Provide the [x, y] coordinate of the cell's center where the given text is located.  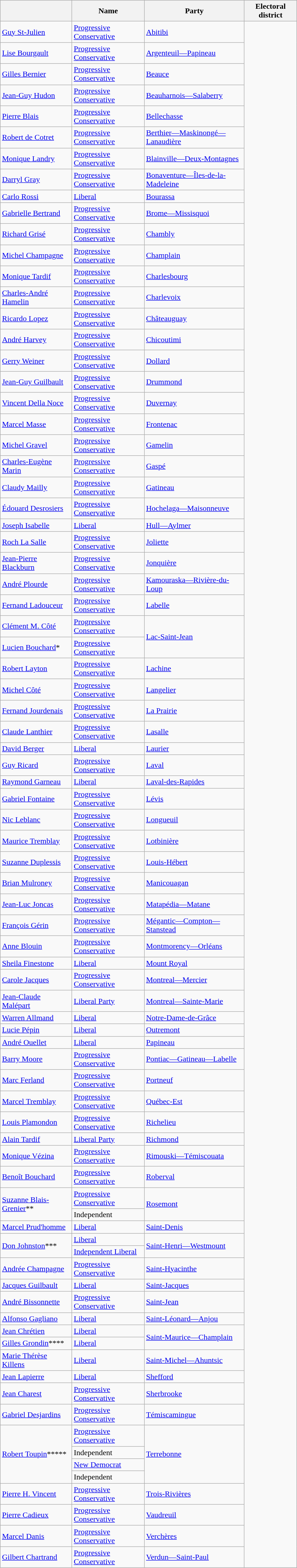
Jean Chrétien [36, 1331]
Saint-Léonard—Anjou [194, 1319]
Fernand Ladouceur [36, 605]
Jonquière [194, 563]
Laurier [194, 748]
Lucien Bouchard* [36, 647]
Shefford [194, 1377]
Berthier—Maskinongé—Lanaudière [194, 138]
Gilles Bernier [36, 74]
Sherbrooke [194, 1393]
Bellechasse [194, 116]
Fernand Jourdenais [36, 711]
Richelieu [194, 1122]
Frontenac [194, 424]
Alain Tardif [36, 1139]
Chambly [194, 234]
Hull—Aylmer [194, 525]
David Berger [36, 748]
Michel Gravel [36, 445]
Duvernay [194, 403]
Outremont [194, 1030]
Claudy Mailly [36, 487]
André Harvey [36, 340]
Maurice Tremblay [36, 841]
Blainville—Deux-Montagnes [194, 158]
Kamouraska—Rivière-du-Loup [194, 584]
Jean Charest [36, 1393]
Québec-Est [194, 1101]
Charles-Eugène Marin [36, 466]
Châteauguay [194, 318]
Louis Plamondon [36, 1122]
Marcel Tremblay [36, 1101]
Lasalle [194, 732]
Saint-Maurice—Champlain [194, 1337]
Roch La Salle [36, 542]
Charlesbourg [194, 276]
Clément M. Côté [36, 627]
Anne Blouin [36, 946]
Laval-des-Rapides [194, 782]
Pontiac—Gatineau—Labelle [194, 1059]
Electoral district [271, 11]
Carlo Rossi [36, 196]
Gabriel Fontaine [36, 798]
Trois-Rivières [194, 1494]
Monique Vézina [36, 1156]
Alfonso Gagliano [36, 1319]
Lise Bourgault [36, 53]
Pierre Cadieux [36, 1515]
Beauharnois—Salaberry [194, 95]
Abitibi [194, 32]
Suzanne Blais-Grenier** [36, 1204]
Langelier [194, 689]
Drummond [194, 382]
Marcel Prud'homme [36, 1227]
Hochelaga—Maisonneuve [194, 509]
Lachine [194, 669]
François Gérin [36, 926]
Longueuil [194, 820]
Gamelin [194, 445]
Jean-Pierre Blackburn [36, 563]
Monique Tardif [36, 276]
Ricardo Lopez [36, 318]
Brian Mulroney [36, 883]
Montreal—Sainte-Marie [194, 1001]
Jean-Guy Guilbault [36, 382]
Saint-Michel—Ahuntsic [194, 1360]
Terrebonne [194, 1454]
Monique Landry [36, 158]
Rimouski—Témiscouata [194, 1156]
Champlain [194, 255]
Independent Liberal [108, 1252]
La Prairie [194, 711]
Manicouagan [194, 883]
Louis-Hébert [194, 862]
Argenteuil—Papineau [194, 53]
Roberval [194, 1177]
Saint-Hyacinthe [194, 1269]
Jean Lapierre [36, 1377]
Andrée Champagne [36, 1269]
Gaspé [194, 466]
Matapédia—Matane [194, 904]
Marcel Masse [36, 424]
Portneuf [194, 1080]
Robert de Cotret [36, 138]
Dollard [194, 361]
Gilbert Chartrand [36, 1557]
Jean-Claude Malépart [36, 1001]
Party [194, 11]
Guy Ricard [36, 765]
Gabriel Desjardins [36, 1415]
Benoît Bouchard [36, 1177]
Chicoutimi [194, 340]
Don Johnston*** [36, 1246]
Marc Ferland [36, 1080]
André Plourde [36, 584]
Lac-Saint-Jean [194, 637]
Carole Jacques [36, 980]
Papineau [194, 1042]
Barry Moore [36, 1059]
Sheila Finestone [36, 963]
Bonaventure—Îles-de-la-Madeleine [194, 180]
New Democrat [108, 1465]
Gabrielle Bertrand [36, 213]
Saint-Jacques [194, 1285]
Mount Royal [194, 963]
Suzanne Duplessis [36, 862]
Michel Côté [36, 689]
Saint-Jean [194, 1302]
Pierre H. Vincent [36, 1494]
Saint-Denis [194, 1227]
Jean-Guy Hudon [36, 95]
Gatineau [194, 487]
Vaudreuil [194, 1515]
Michel Champagne [36, 255]
Joliette [194, 542]
André Bissonnette [36, 1302]
Lévis [194, 798]
Mégantic—Compton—Stanstead [194, 926]
Robert Layton [36, 669]
Montreal—Mercier [194, 980]
Témiscamingue [194, 1415]
Raymond Garneau [36, 782]
Pierre Blais [36, 116]
Nic Leblanc [36, 820]
Name [108, 11]
Jean-Luc Joncas [36, 904]
Lucie Pépin [36, 1030]
Rosemont [194, 1204]
André Ouellet [36, 1042]
Montmorency—Orléans [194, 946]
Lotbinière [194, 841]
Verdun—Saint-Paul [194, 1557]
Gilles Grondin**** [36, 1343]
Richmond [194, 1139]
Notre-Dame-de-Grâce [194, 1018]
Bourassa [194, 196]
Charlevoix [194, 298]
Joseph Isabelle [36, 525]
Robert Toupin***** [36, 1454]
Laval [194, 765]
Vincent Della Noce [36, 403]
Jacques Guilbault [36, 1285]
Claude Lanthier [36, 732]
Darryl Gray [36, 180]
Charles-André Hamelin [36, 298]
Marie Thérèse Killens [36, 1360]
Labelle [194, 605]
Gerry Weiner [36, 361]
Richard Grisé [36, 234]
Beauce [194, 74]
Saint-Henri—Westmount [194, 1246]
Marcel Danis [36, 1536]
Warren Allmand [36, 1018]
Guy St-Julien [36, 32]
Brome—Missisquoi [194, 213]
Édouard Desrosiers [36, 509]
Verchères [194, 1536]
